Return the [X, Y] coordinate for the center point of the cell that contains the specified text.  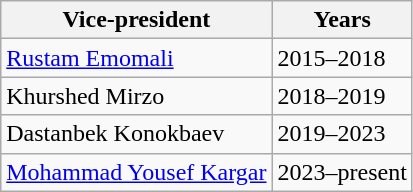
2018–2019 [342, 96]
Dastanbek Konokbaev [136, 134]
2023–present [342, 172]
2019–2023 [342, 134]
Rustam Emomali [136, 58]
Years [342, 20]
Mohammad Yousef Kargar [136, 172]
Vice-president [136, 20]
Khurshed Mirzo [136, 96]
2015–2018 [342, 58]
